Scan for the cell matching the given text and deliver its (x, y) coordinate at center. 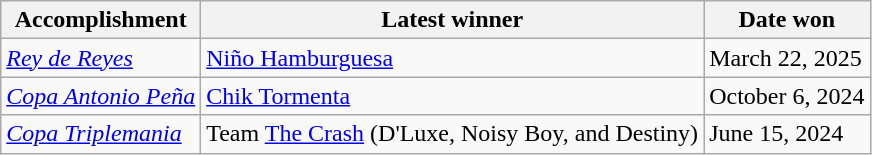
Copa Triplemania (101, 134)
Chik Tormenta (452, 96)
Copa Antonio Peña (101, 96)
Accomplishment (101, 20)
Date won (787, 20)
Rey de Reyes (101, 58)
Latest winner (452, 20)
June 15, 2024 (787, 134)
October 6, 2024 (787, 96)
March 22, 2025 (787, 58)
Team The Crash (D'Luxe, Noisy Boy, and Destiny) (452, 134)
Niño Hamburguesa (452, 58)
